From the cell containing the given text, extract its center point as [x, y] coordinate. 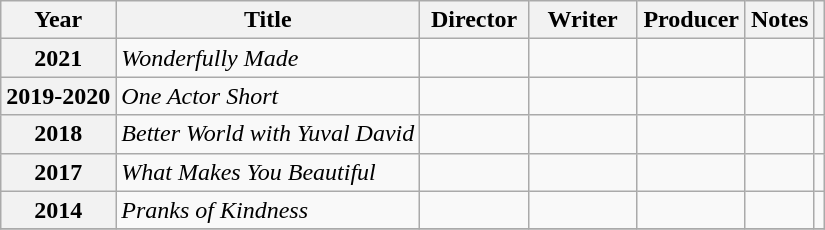
Year [58, 20]
Writer [582, 20]
Better World with Yuval David [268, 134]
2021 [58, 58]
2017 [58, 172]
2014 [58, 210]
Title [268, 20]
Producer [692, 20]
One Actor Short [268, 96]
Director [474, 20]
2018 [58, 134]
Pranks of Kindness [268, 210]
Wonderfully Made [268, 58]
2019-2020 [58, 96]
What Makes You Beautiful [268, 172]
Notes [779, 20]
